Find where the given text appears and provide that cell's center as (x, y) coordinate. 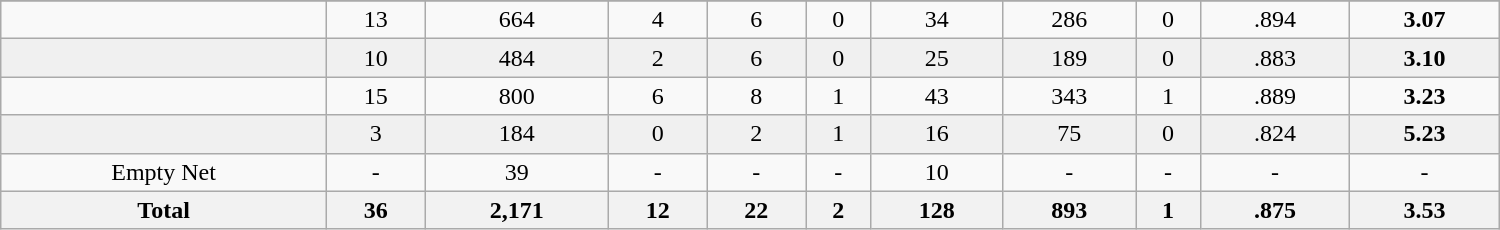
13 (376, 20)
3.10 (1424, 58)
.894 (1274, 20)
Total (164, 210)
5.23 (1424, 134)
3.53 (1424, 210)
128 (937, 210)
2,171 (516, 210)
3.23 (1424, 96)
.824 (1274, 134)
15 (376, 96)
800 (516, 96)
25 (937, 58)
3 (376, 134)
.875 (1274, 210)
343 (1069, 96)
8 (756, 96)
36 (376, 210)
664 (516, 20)
34 (937, 20)
22 (756, 210)
184 (516, 134)
286 (1069, 20)
12 (658, 210)
Empty Net (164, 172)
.883 (1274, 58)
75 (1069, 134)
.889 (1274, 96)
43 (937, 96)
484 (516, 58)
189 (1069, 58)
3.07 (1424, 20)
16 (937, 134)
893 (1069, 210)
39 (516, 172)
4 (658, 20)
